Locate the cell with the specified text and output its (X, Y) center coordinate. 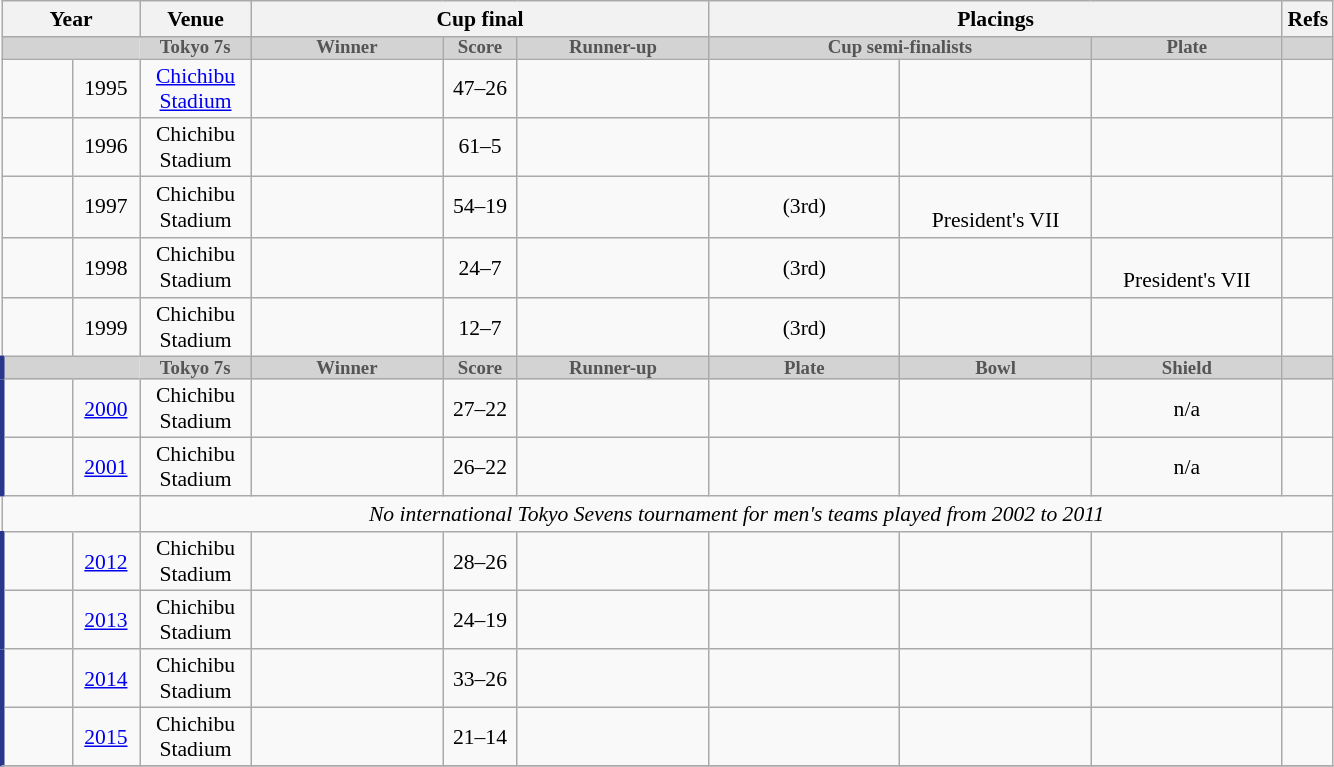
27–22 (480, 409)
33–26 (480, 678)
2014 (106, 678)
Shield (1186, 368)
12–7 (480, 328)
Cup semi-finalists (900, 48)
47–26 (480, 88)
2015 (106, 737)
24–19 (480, 620)
28–26 (480, 561)
21–14 (480, 737)
Cup final (480, 19)
Venue (196, 19)
26–22 (480, 467)
No international Tokyo Sevens tournament for men's teams played from 2002 to 2011 (737, 515)
54–19 (480, 206)
Refs (1308, 19)
Placings (996, 19)
1995 (106, 88)
2013 (106, 620)
1998 (106, 268)
Year (70, 19)
24–7 (480, 268)
2000 (106, 409)
1999 (106, 328)
1996 (106, 147)
Bowl (996, 368)
61–5 (480, 147)
2001 (106, 467)
2012 (106, 561)
1997 (106, 206)
